Search for the cell housing the specified text and yield its (X, Y) center coordinate. 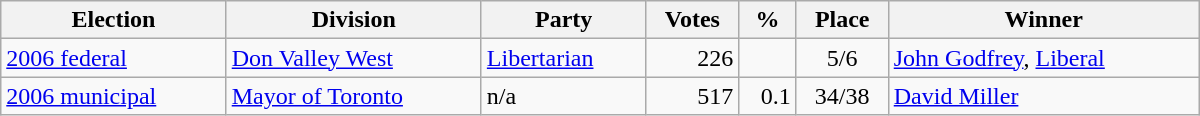
Election (114, 20)
Division (354, 20)
% (768, 20)
517 (692, 96)
Winner (1044, 20)
David Miller (1044, 96)
0.1 (768, 96)
Votes (692, 20)
2006 municipal (114, 96)
John Godfrey, Liberal (1044, 58)
Mayor of Toronto (354, 96)
34/38 (842, 96)
Libertarian (564, 58)
5/6 (842, 58)
Party (564, 20)
Don Valley West (354, 58)
n/a (564, 96)
226 (692, 58)
Place (842, 20)
2006 federal (114, 58)
